Determine the (X, Y) coordinate at the center of the cell enclosing the given text.  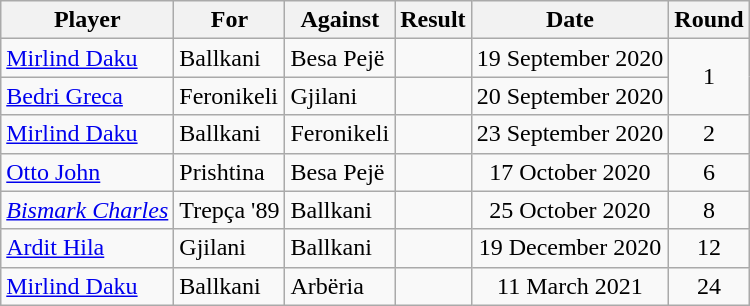
Arbëria (340, 286)
19 December 2020 (570, 248)
1 (709, 77)
20 September 2020 (570, 96)
Date (570, 20)
24 (709, 286)
Otto John (88, 172)
23 September 2020 (570, 134)
17 October 2020 (570, 172)
25 October 2020 (570, 210)
8 (709, 210)
Bismark Charles (88, 210)
Trepça '89 (230, 210)
2 (709, 134)
Player (88, 20)
Prishtina (230, 172)
For (230, 20)
Result (433, 20)
11 March 2021 (570, 286)
Bedri Greca (88, 96)
12 (709, 248)
Round (709, 20)
19 September 2020 (570, 58)
Ardit Hila (88, 248)
Against (340, 20)
6 (709, 172)
